Identify which cell holds the provided text, then report its [x, y] central coordinate. 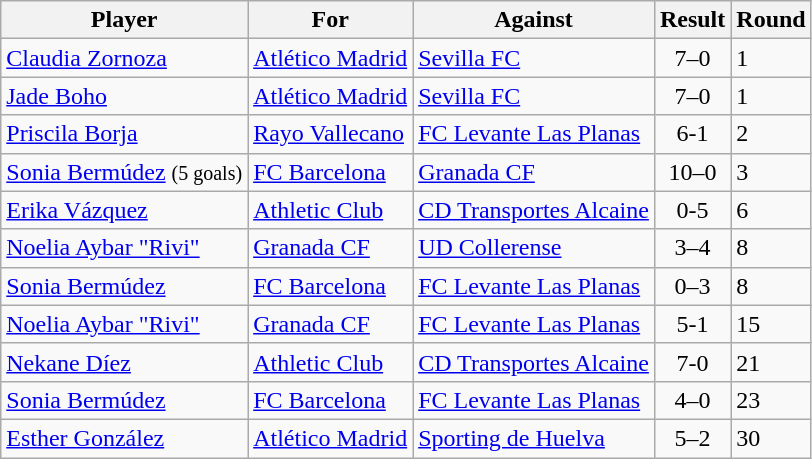
Result [692, 20]
0-5 [692, 210]
4–0 [692, 400]
5-1 [692, 324]
Nekane Díez [124, 362]
Erika Vázquez [124, 210]
For [330, 20]
Jade Boho [124, 96]
7-0 [692, 362]
3–4 [692, 248]
30 [771, 438]
Sporting de Huelva [534, 438]
Priscila Borja [124, 134]
Against [534, 20]
Player [124, 20]
5–2 [692, 438]
3 [771, 172]
Sonia Bermúdez (5 goals) [124, 172]
15 [771, 324]
6 [771, 210]
10–0 [692, 172]
Round [771, 20]
2 [771, 134]
Rayo Vallecano [330, 134]
Claudia Zornoza [124, 58]
6-1 [692, 134]
UD Collerense [534, 248]
23 [771, 400]
0–3 [692, 286]
Esther González [124, 438]
21 [771, 362]
